Pinpoint the cell where the given text exists, returning its (X, Y) midpoint coordinate. 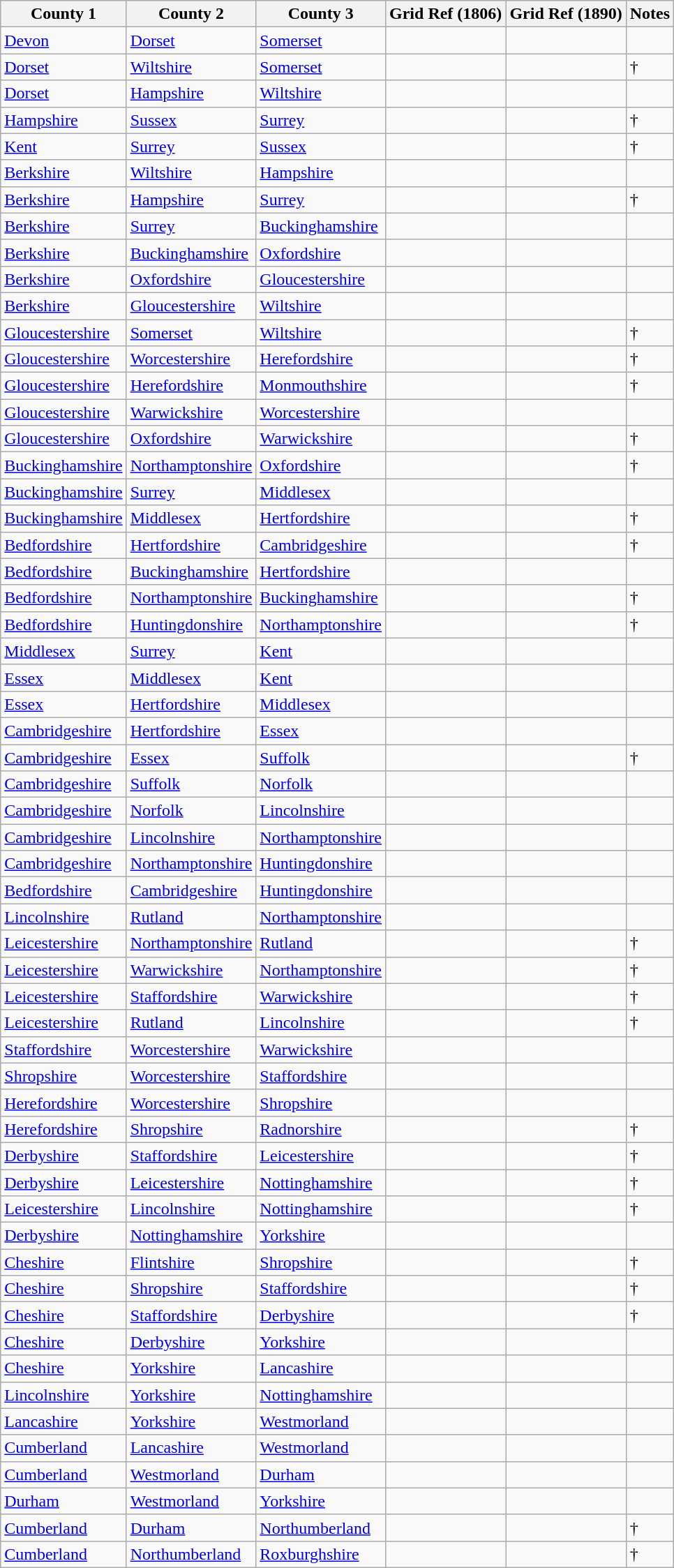
County 3 (321, 14)
Grid Ref (1890) (566, 14)
County 2 (191, 14)
Grid Ref (1806) (446, 14)
Radnorshire (321, 1129)
Devon (63, 40)
Monmouthshire (321, 386)
Flintshire (191, 1262)
Roxburghshire (321, 1554)
County 1 (63, 14)
Notes (650, 14)
